Pinpoint the cell where the given text exists, returning its (x, y) midpoint coordinate. 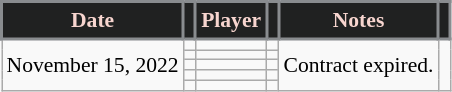
Date (93, 20)
November 15, 2022 (93, 64)
Notes (359, 20)
Player (231, 20)
Contract expired. (359, 64)
